Find where the given text appears and provide that cell's center as (X, Y) coordinate. 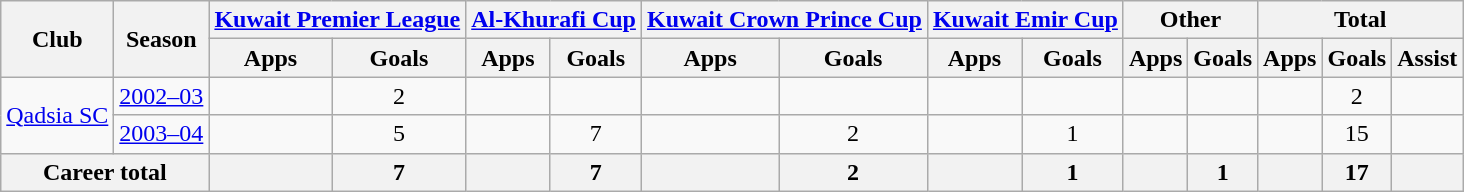
17 (1357, 172)
Career total (105, 172)
2003–04 (162, 134)
Al-Khurafi Cup (554, 20)
Season (162, 39)
Kuwait Premier League (338, 20)
Total (1360, 20)
5 (399, 134)
Club (58, 39)
Qadsia SC (58, 115)
Other (1190, 20)
Assist (1428, 58)
Kuwait Crown Prince Cup (784, 20)
2002–03 (162, 96)
15 (1357, 134)
Kuwait Emir Cup (1025, 20)
